Determine the [x, y] coordinate at the center of the cell enclosing the given text.  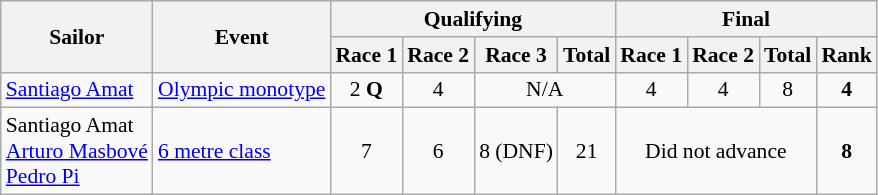
7 [366, 152]
Final [746, 19]
N/A [544, 90]
21 [586, 152]
8 (DNF) [516, 152]
Santiago Amat Arturo Masbové Pedro Pi [77, 152]
Did not advance [716, 152]
2 Q [366, 90]
Event [242, 36]
Qualifying [472, 19]
Olympic monotype [242, 90]
Rank [846, 55]
Santiago Amat [77, 90]
6 [438, 152]
Race 3 [516, 55]
Sailor [77, 36]
6 metre class [242, 152]
